Detect which cell encompasses the target text, then output its [x, y] center coordinate. 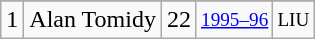
1995–96 [234, 20]
Alan Tomidy [93, 20]
1 [12, 20]
LIU [294, 20]
22 [178, 20]
